Extract the [x, y] coordinate from the center of the cell holding the provided text.  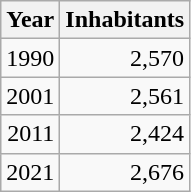
2,424 [125, 134]
Inhabitants [125, 20]
2,676 [125, 172]
2,570 [125, 58]
Year [30, 20]
2011 [30, 134]
1990 [30, 58]
2,561 [125, 96]
2021 [30, 172]
2001 [30, 96]
